Determine the (x, y) coordinate at the center of the cell enclosing the given text.  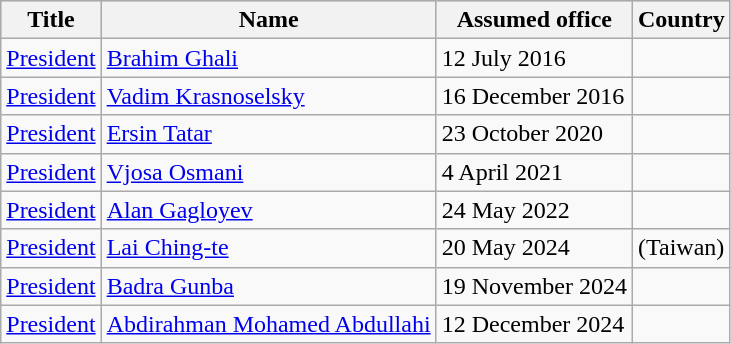
24 May 2022 (534, 210)
19 November 2024 (534, 286)
Assumed office (534, 20)
Vadim Krasnoselsky (268, 96)
Brahim Ghali (268, 58)
Lai Ching-te (268, 248)
(Taiwan) (682, 248)
12 December 2024 (534, 324)
Country (682, 20)
Abdirahman Mohamed Abdullahi (268, 324)
Vjosa Osmani (268, 172)
16 December 2016 (534, 96)
12 July 2016 (534, 58)
Badra Gunba (268, 286)
20 May 2024 (534, 248)
Title (51, 20)
4 April 2021 (534, 172)
Name (268, 20)
23 October 2020 (534, 134)
Ersin Tatar (268, 134)
Alan Gagloyev (268, 210)
